Identify which cell holds the provided text, then report its (x, y) central coordinate. 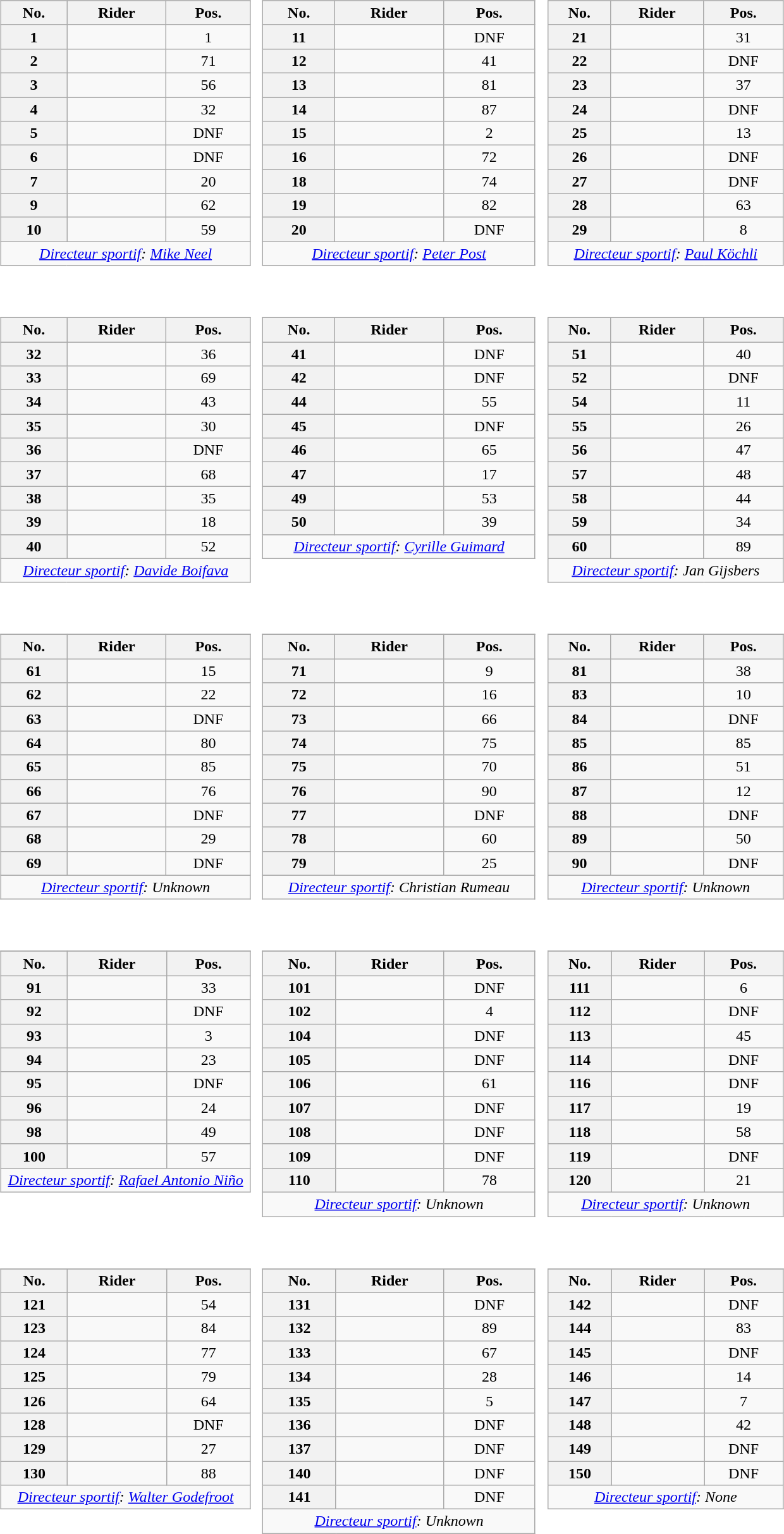
Directeur sportif: Davide Boifava (125, 570)
Directeur sportif: Peter Post (400, 254)
73 (299, 719)
Directeur sportif: Mike Neel (125, 254)
135 (300, 1401)
134 (300, 1377)
8 (744, 230)
119 (579, 1156)
144 (579, 1328)
107 (300, 1108)
30 (209, 426)
Directeur sportif: Cyrille Guimard (400, 546)
150 (579, 1473)
148 (579, 1425)
No. Rider Pos. 41 DNF 42 DNF 44 55 45 DNF 46 65 47 17 49 53 50 39 Directeur sportif: Cyrille Guimard (403, 441)
31 (744, 37)
121 (34, 1304)
82 (489, 206)
137 (300, 1449)
No. Rider Pos. 71 9 72 16 73 66 74 75 75 70 76 90 77 DNF 78 60 79 25 Directeur sportif: Christian Rumeau (403, 758)
117 (579, 1108)
146 (579, 1377)
Directeur sportif: Rafael Antonio Niño (125, 1180)
Directeur sportif: Christian Rumeau (400, 887)
53 (489, 498)
Directeur sportif: None (665, 1497)
91 (34, 988)
136 (300, 1425)
129 (34, 1449)
149 (579, 1449)
43 (209, 402)
102 (300, 1012)
116 (579, 1084)
142 (579, 1304)
Directeur sportif: Paul Köchli (665, 254)
105 (300, 1060)
112 (579, 1012)
100 (34, 1156)
46 (299, 450)
106 (300, 1084)
109 (300, 1156)
96 (34, 1108)
104 (300, 1036)
118 (579, 1132)
113 (579, 1036)
110 (300, 1180)
132 (300, 1328)
17 (489, 474)
86 (579, 767)
70 (489, 767)
140 (300, 1473)
126 (34, 1401)
Directeur sportif: Walter Godefroot (125, 1497)
145 (579, 1353)
147 (579, 1401)
128 (34, 1425)
108 (300, 1132)
92 (34, 1012)
131 (300, 1304)
133 (300, 1353)
130 (34, 1473)
95 (34, 1084)
111 (579, 988)
125 (34, 1377)
80 (209, 743)
123 (34, 1328)
141 (300, 1497)
101 (300, 988)
124 (34, 1353)
Directeur sportif: Jan Gijsbers (665, 570)
94 (34, 1060)
98 (34, 1132)
114 (579, 1060)
93 (34, 1036)
48 (744, 474)
No. Rider Pos. 101 DNF 102 4 104 DNF 105 DNF 106 61 107 DNF 108 DNF 109 DNF 110 78 Directeur sportif: Unknown (403, 1076)
120 (579, 1180)
